Output the (X, Y) coordinate of the center of the cell containing the given text.  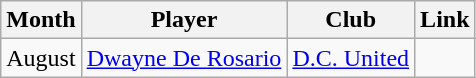
Month (41, 20)
August (41, 58)
Dwayne De Rosario (184, 58)
Link (445, 20)
D.C. United (351, 58)
Player (184, 20)
Club (351, 20)
